Return the [x, y] coordinate for the center point of the cell that contains the specified text.  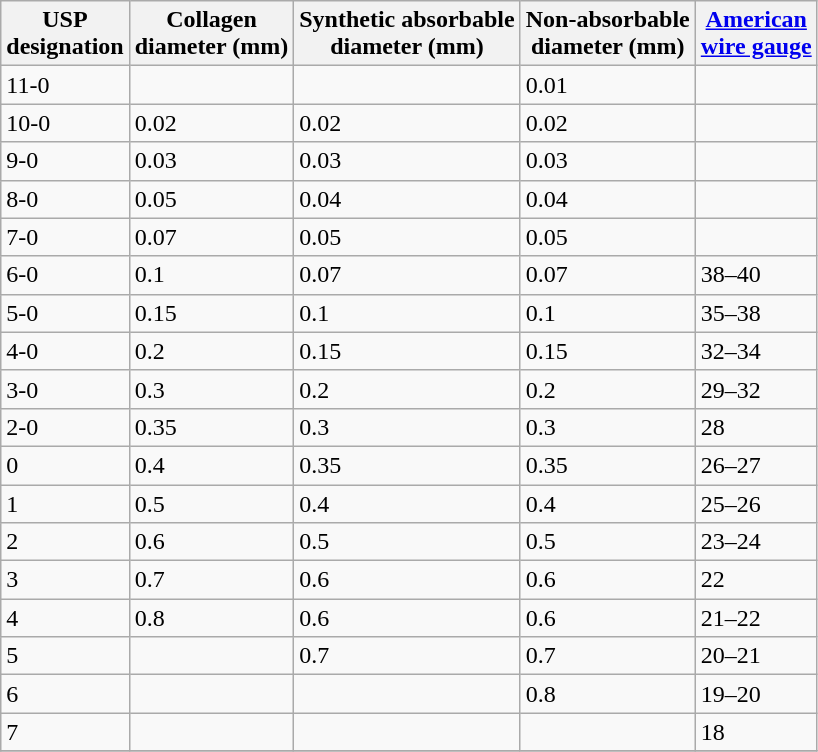
21–22 [756, 618]
26–27 [756, 465]
Collagendiameter (mm) [212, 34]
9-0 [65, 161]
29–32 [756, 389]
0 [65, 465]
32–34 [756, 351]
35–38 [756, 313]
1 [65, 503]
5 [65, 656]
USPdesignation [65, 34]
4-0 [65, 351]
19–20 [756, 694]
3-0 [65, 389]
0.01 [608, 85]
18 [756, 732]
7-0 [65, 237]
2 [65, 542]
25–26 [756, 503]
7 [65, 732]
4 [65, 618]
Non-absorbablediameter (mm) [608, 34]
8-0 [65, 199]
3 [65, 580]
5-0 [65, 313]
American wire gauge [756, 34]
38–40 [756, 275]
10-0 [65, 123]
22 [756, 580]
2-0 [65, 427]
20–21 [756, 656]
6-0 [65, 275]
6 [65, 694]
28 [756, 427]
23–24 [756, 542]
11-0 [65, 85]
Synthetic absorbablediameter (mm) [407, 34]
